Identify which cell holds the provided text, then report its [X, Y] central coordinate. 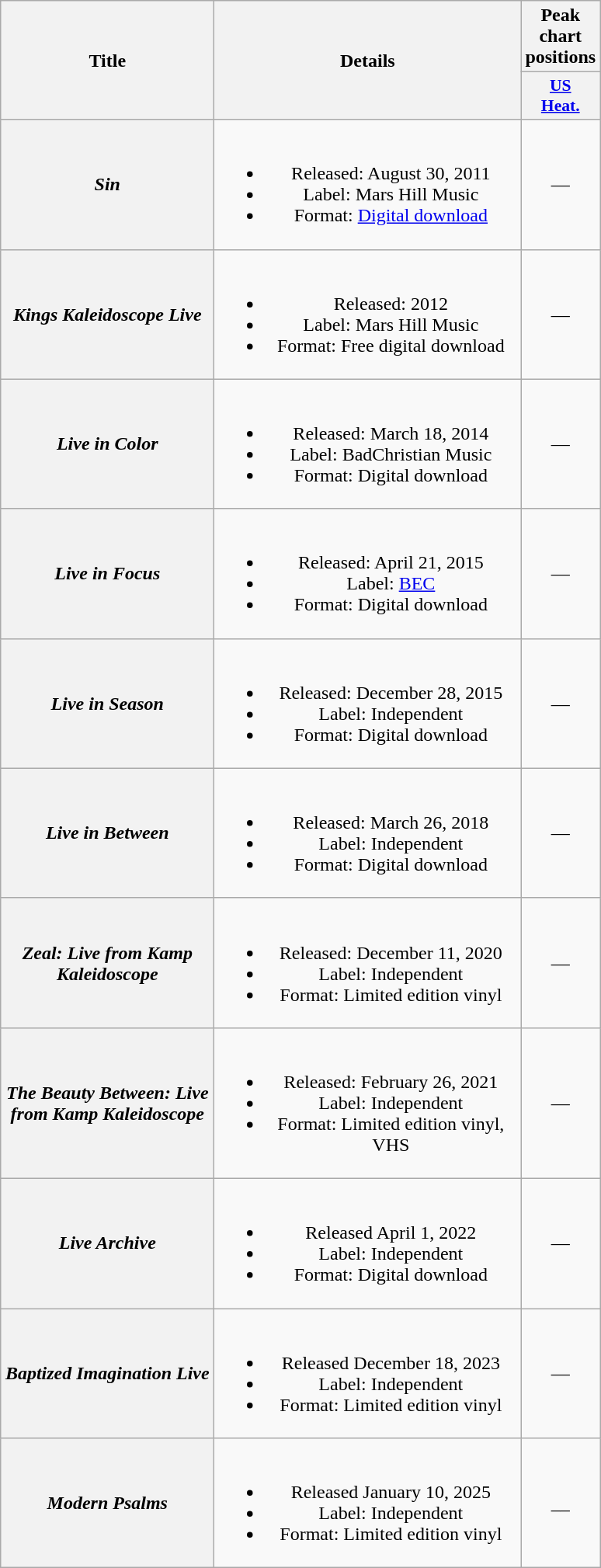
Released January 10, 2025Label: IndependentFormat: Limited edition vinyl [368, 1504]
The Beauty Between: Live from Kamp Kaleidoscope [107, 1103]
Released: December 11, 2020Label: IndependentFormat: Limited edition vinyl [368, 963]
Released: February 26, 2021Label: IndependentFormat: Limited edition vinyl, VHS [368, 1103]
USHeat. [561, 96]
Released: April 21, 2015Label: BECFormat: Digital download [368, 573]
Live in Season [107, 704]
Sin [107, 185]
Released: August 30, 2011Label: Mars Hill MusicFormat: Digital download [368, 185]
Live in Color [107, 444]
Released: 2012Label: Mars Hill MusicFormat: Free digital download [368, 314]
Details [368, 61]
Peak chart positions [561, 37]
Live in Focus [107, 573]
Released December 18, 2023Label: IndependentFormat: Limited edition vinyl [368, 1373]
Live in Between [107, 833]
Released: March 18, 2014Label: BadChristian MusicFormat: Digital download [368, 444]
Kings Kaleidoscope Live [107, 314]
Released April 1, 2022Label: IndependentFormat: Digital download [368, 1243]
Title [107, 61]
Baptized Imagination Live [107, 1373]
Modern Psalms [107, 1504]
Live Archive [107, 1243]
Zeal: Live from Kamp Kaleidoscope [107, 963]
Released: March 26, 2018Label: IndependentFormat: Digital download [368, 833]
__ [561, 1504]
Released: December 28, 2015Label: IndependentFormat: Digital download [368, 704]
